Pinpoint the cell where the given text exists, returning its [x, y] midpoint coordinate. 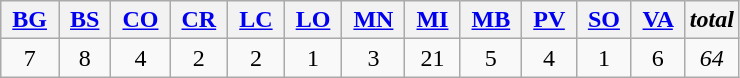
MN [374, 20]
VA [658, 20]
CR [199, 20]
BG [30, 20]
CO [140, 20]
7 [30, 58]
MB [491, 20]
SO [604, 20]
BS [84, 20]
5 [491, 58]
8 [84, 58]
MI [432, 20]
3 [374, 58]
21 [432, 58]
LC [256, 20]
PV [550, 20]
64 [712, 58]
total [712, 20]
6 [658, 58]
LO [313, 20]
